Find where the given text appears and provide that cell's center as [X, Y] coordinate. 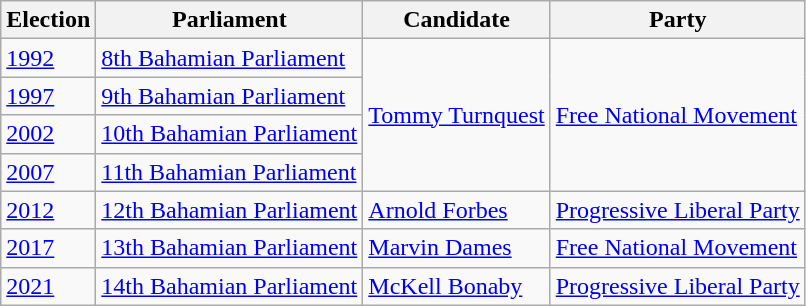
13th Bahamian Parliament [230, 248]
Candidate [456, 20]
Arnold Forbes [456, 210]
Parliament [230, 20]
2007 [48, 172]
10th Bahamian Parliament [230, 134]
9th Bahamian Parliament [230, 96]
11th Bahamian Parliament [230, 172]
2002 [48, 134]
1997 [48, 96]
2012 [48, 210]
2021 [48, 286]
McKell Bonaby [456, 286]
12th Bahamian Parliament [230, 210]
1992 [48, 58]
Tommy Turnquest [456, 115]
Party [678, 20]
Marvin Dames [456, 248]
8th Bahamian Parliament [230, 58]
14th Bahamian Parliament [230, 286]
2017 [48, 248]
Election [48, 20]
